Scan for the cell matching the given text and deliver its (X, Y) coordinate at center. 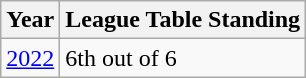
6th out of 6 (183, 58)
Year (30, 20)
2022 (30, 58)
League Table Standing (183, 20)
